Detect which cell encompasses the target text, then output its (x, y) center coordinate. 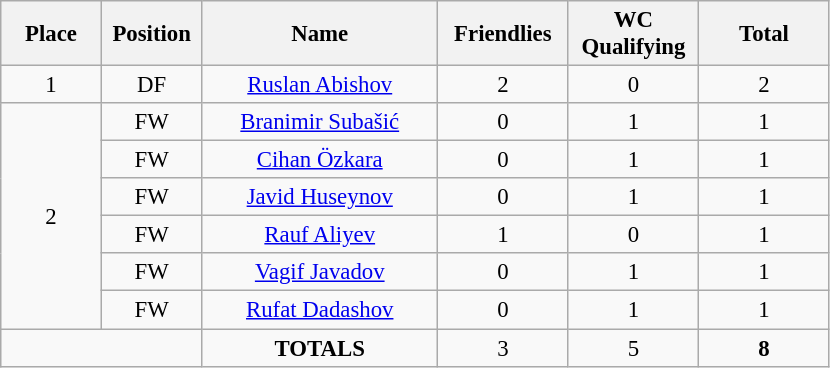
Javid Huseynov (320, 197)
Position (152, 34)
Total (764, 34)
3 (504, 348)
Cihan Özkara (320, 160)
Rauf Aliyev (320, 235)
Rufat Dadashov (320, 310)
DF (152, 85)
Vagif Javadov (320, 273)
Friendlies (504, 34)
5 (634, 348)
Branimir Subašić (320, 122)
Place (52, 34)
TOTALS (320, 348)
Ruslan Abishov (320, 85)
Name (320, 34)
WC Qualifying (634, 34)
8 (764, 348)
